Provide the [X, Y] coordinate of the cell's center where the given text is located.  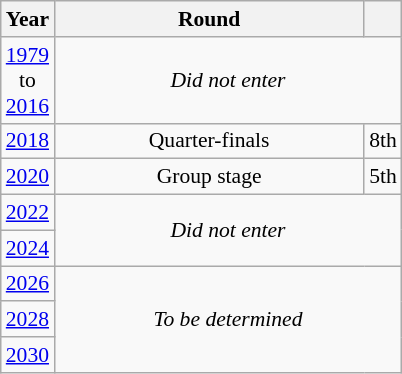
To be determined [228, 320]
2022 [28, 213]
Quarter-finals [209, 141]
2026 [28, 284]
2024 [28, 248]
2018 [28, 141]
Round [209, 19]
2020 [28, 177]
8th [383, 141]
2030 [28, 355]
Year [28, 19]
1979to2016 [28, 80]
5th [383, 177]
Group stage [209, 177]
2028 [28, 320]
